Return the (x, y) coordinate for the center point of the cell that contains the specified text.  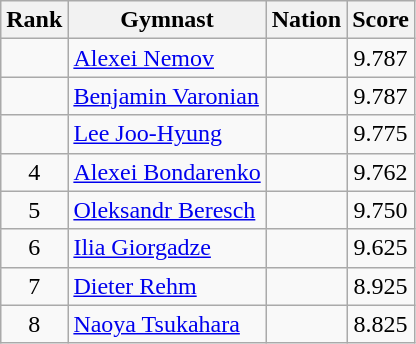
Nation (306, 20)
Lee Joo-Hyung (167, 134)
5 (34, 210)
9.750 (381, 210)
8 (34, 324)
6 (34, 248)
Rank (34, 20)
9.625 (381, 248)
Naoya Tsukahara (167, 324)
9.775 (381, 134)
Score (381, 20)
Alexei Bondarenko (167, 172)
8.825 (381, 324)
Gymnast (167, 20)
Ilia Giorgadze (167, 248)
Oleksandr Beresch (167, 210)
8.925 (381, 286)
Dieter Rehm (167, 286)
4 (34, 172)
Benjamin Varonian (167, 96)
9.762 (381, 172)
7 (34, 286)
Alexei Nemov (167, 58)
